Determine the [X, Y] coordinate at the center of the cell enclosing the given text.  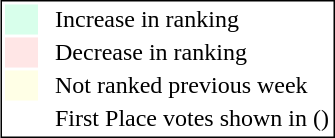
Increase in ranking [192, 19]
First Place votes shown in () [192, 119]
Decrease in ranking [192, 53]
Not ranked previous week [192, 85]
